Scan for the cell matching the given text and deliver its [X, Y] coordinate at center. 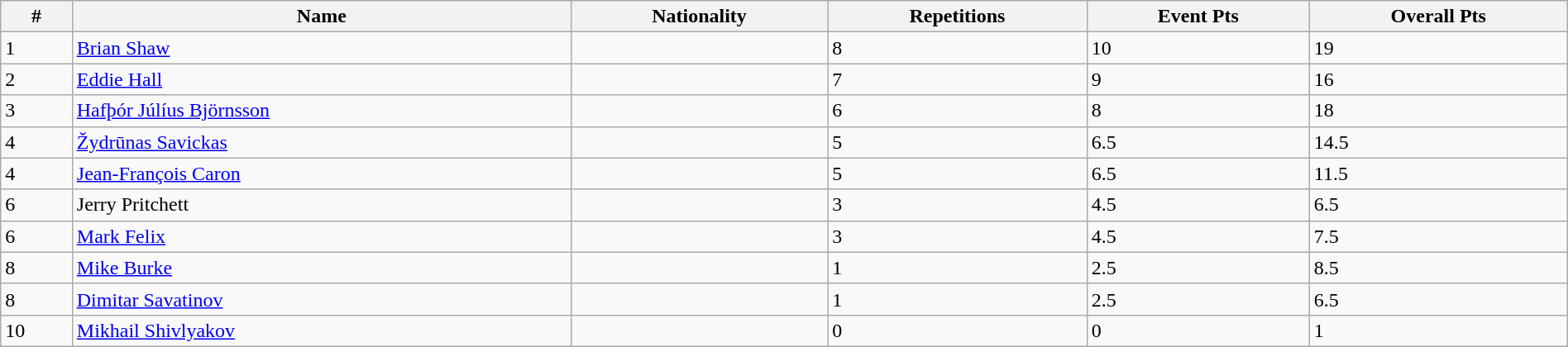
Mikhail Shivlyakov [321, 330]
Dimitar Savatinov [321, 299]
18 [1438, 111]
Eddie Hall [321, 79]
2 [36, 79]
Hafþór Júlíus Björnsson [321, 111]
16 [1438, 79]
Žydrūnas Savickas [321, 142]
Name [321, 17]
# [36, 17]
Mike Burke [321, 268]
Brian Shaw [321, 48]
Mark Felix [321, 236]
Jerry Pritchett [321, 205]
Event Pts [1198, 17]
7 [958, 79]
Repetitions [958, 17]
19 [1438, 48]
Jean-François Caron [321, 173]
8.5 [1438, 268]
Overall Pts [1438, 17]
7.5 [1438, 236]
Nationality [699, 17]
11.5 [1438, 173]
9 [1198, 79]
14.5 [1438, 142]
